Search for the cell housing the specified text and yield its (x, y) center coordinate. 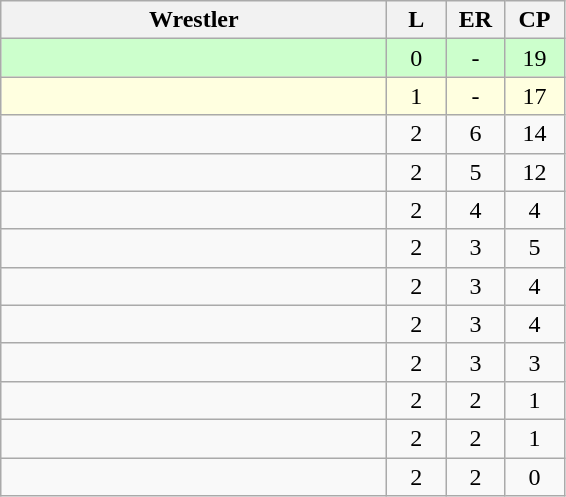
17 (534, 96)
19 (534, 58)
12 (534, 172)
14 (534, 134)
L (416, 20)
CP (534, 20)
ER (476, 20)
Wrestler (194, 20)
6 (476, 134)
